Locate the cell with the specified text and output its [X, Y] center coordinate. 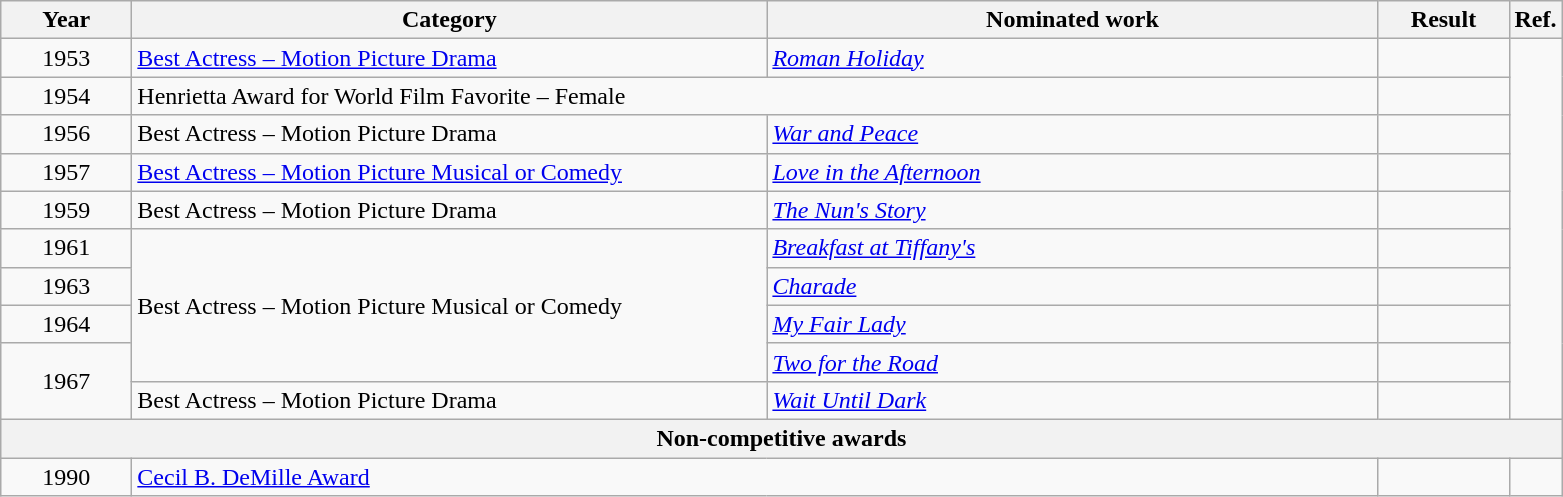
War and Peace [1072, 134]
Category [450, 20]
1954 [66, 96]
Roman Holiday [1072, 58]
Cecil B. DeMille Award [755, 477]
Henrietta Award for World Film Favorite – Female [755, 96]
Wait Until Dark [1072, 400]
Charade [1072, 286]
Year [66, 20]
Result [1444, 20]
1990 [66, 477]
Two for the Road [1072, 362]
My Fair Lady [1072, 324]
1963 [66, 286]
Non-competitive awards [782, 438]
Nominated work [1072, 20]
1961 [66, 248]
Ref. [1536, 20]
1957 [66, 172]
Love in the Afternoon [1072, 172]
1959 [66, 210]
1953 [66, 58]
1967 [66, 381]
1964 [66, 324]
The Nun's Story [1072, 210]
1956 [66, 134]
Breakfast at Tiffany's [1072, 248]
